Capture the cell that displays the provided text and extract its (x, y) central coordinate. 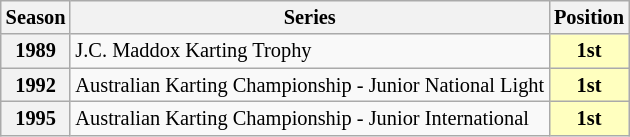
Season (36, 17)
Australian Karting Championship - Junior National Light (310, 85)
Series (310, 17)
1989 (36, 51)
1995 (36, 118)
1992 (36, 85)
J.C. Maddox Karting Trophy (310, 51)
Position (589, 17)
Australian Karting Championship - Junior International (310, 118)
